Extract the [X, Y] coordinate from the center of the cell holding the provided text.  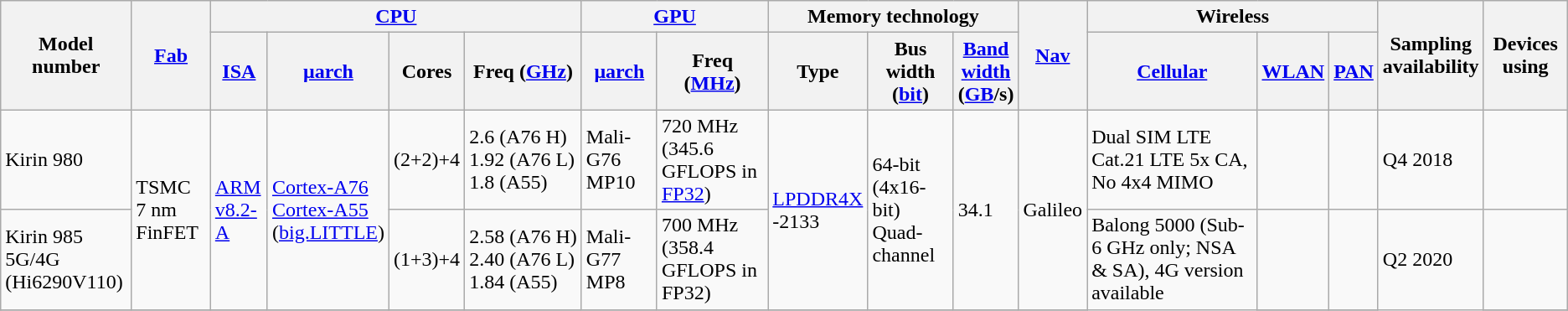
Wireless [1233, 17]
2.58 (A76 H)2.40 (A76 L)1.84 (A55) [524, 260]
Nav [1053, 55]
CPU [395, 17]
2.6 (A76 H)1.92 (A76 L)1.8 (A55) [524, 159]
WLAN [1293, 71]
Mali-G76 MP10 [619, 159]
Memory technology [893, 17]
700 MHz(358.4 GFLOPS in FP32) [712, 260]
Galileo [1053, 210]
Devices using [1525, 55]
ARMv8.2-A [239, 210]
64-bit (4x16-bit) Quad-channel [910, 210]
Freq (GHz) [524, 71]
Sampling availability [1431, 55]
720 MHz(345.6 GFLOPS in FP32) [712, 159]
Freq (MHz) [712, 71]
Balong 5000 (Sub-6 GHz only; NSA & SA), 4G version available [1173, 260]
Cellular [1173, 71]
Bandwidth (GB/s) [986, 71]
Q2 2020 [1431, 260]
Dual SIM LTE Cat.21 LTE 5x CA, No 4x4 MIMO [1173, 159]
Kirin 980 [66, 159]
PAN [1354, 71]
Type [818, 71]
(2+2)+4 [426, 159]
Mali-G77 MP8 [619, 260]
Q4 2018 [1431, 159]
Fab [171, 55]
Bus width (bit) [910, 71]
Kirin 985 5G/4G (Hi6290V110) [66, 260]
GPU [674, 17]
ISA [239, 71]
34.1 [986, 210]
Cortex-A76 Cortex-A55 (big.LITTLE) [328, 210]
LPDDR4X-2133 [818, 210]
TSMC 7 nm FinFET [171, 210]
Model number [66, 55]
Cores [426, 71]
(1+3)+4 [426, 260]
